From the cell containing the given text, extract its center point as (x, y) coordinate. 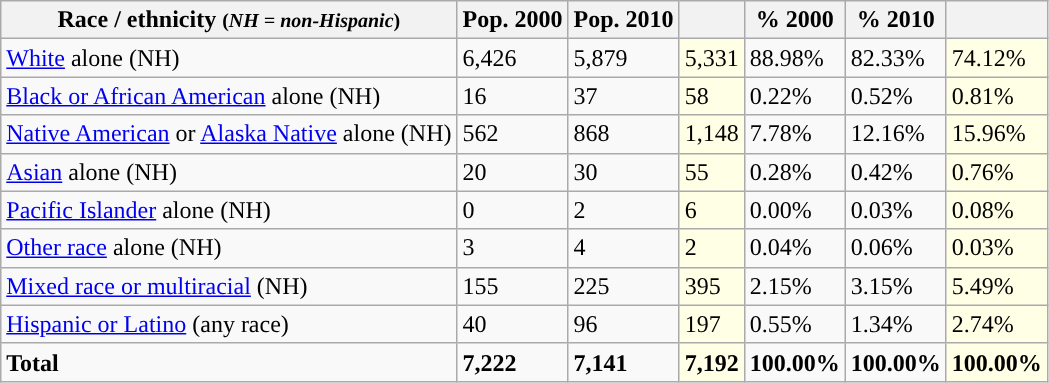
5,879 (624, 58)
% 2010 (896, 20)
0.22% (794, 96)
96 (624, 324)
40 (512, 324)
20 (512, 172)
Pop. 2010 (624, 20)
Hispanic or Latino (any race) (229, 324)
0 (512, 210)
Native American or Alaska Native alone (NH) (229, 134)
Pop. 2000 (512, 20)
0.42% (896, 172)
395 (712, 286)
88.98% (794, 58)
74.12% (996, 58)
Asian alone (NH) (229, 172)
1,148 (712, 134)
15.96% (996, 134)
82.33% (896, 58)
55 (712, 172)
225 (624, 286)
58 (712, 96)
0.06% (896, 248)
Other race alone (NH) (229, 248)
Total (229, 362)
0.08% (996, 210)
5.49% (996, 286)
3 (512, 248)
Race / ethnicity (NH = non-Hispanic) (229, 20)
2.74% (996, 324)
0.76% (996, 172)
868 (624, 134)
4 (624, 248)
197 (712, 324)
7,222 (512, 362)
7,192 (712, 362)
0.28% (794, 172)
0.55% (794, 324)
1.34% (896, 324)
0.52% (896, 96)
0.04% (794, 248)
5,331 (712, 58)
6,426 (512, 58)
16 (512, 96)
6 (712, 210)
7,141 (624, 362)
155 (512, 286)
Black or African American alone (NH) (229, 96)
Mixed race or multiracial (NH) (229, 286)
12.16% (896, 134)
37 (624, 96)
562 (512, 134)
Pacific Islander alone (NH) (229, 210)
% 2000 (794, 20)
30 (624, 172)
0.00% (794, 210)
2.15% (794, 286)
7.78% (794, 134)
0.81% (996, 96)
3.15% (896, 286)
White alone (NH) (229, 58)
